Scan for the cell matching the given text and deliver its [X, Y] coordinate at center. 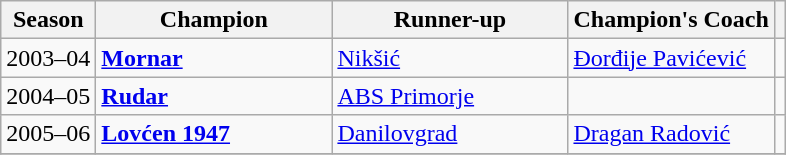
Champion [214, 20]
Đorđije Pavićević [671, 58]
Dragan Radović [671, 134]
Lovćen 1947 [214, 134]
2005–06 [48, 134]
ABS Primorje [450, 96]
Danilovgrad [450, 134]
Mornar [214, 58]
2004–05 [48, 96]
2003–04 [48, 58]
Champion's Coach [671, 20]
Rudar [214, 96]
Nikšić [450, 58]
Runner-up [450, 20]
Season [48, 20]
